Scan for the cell matching the given text and deliver its [x, y] coordinate at center. 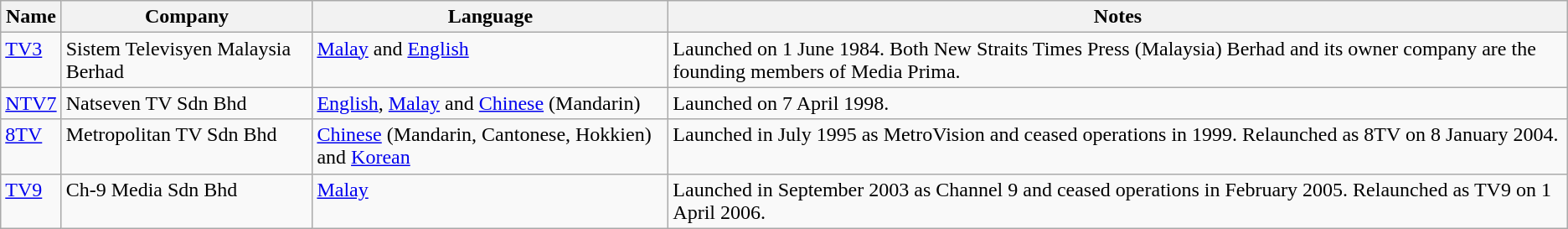
Launched in September 2003 as Channel 9 and ceased operations in February 2005. Relaunched as TV9 on 1 April 2006. [1117, 201]
Natseven TV Sdn Bhd [187, 103]
TV9 [31, 201]
Sistem Televisyen Malaysia Berhad [187, 60]
Company [187, 17]
Malay [491, 201]
Chinese (Mandarin, Cantonese, Hokkien) and Korean [491, 146]
Launched in July 1995 as MetroVision and ceased operations in 1999. Relaunched as 8TV on 8 January 2004. [1117, 146]
Launched on 7 April 1998. [1117, 103]
Malay and English [491, 60]
Metropolitan TV Sdn Bhd [187, 146]
8TV [31, 146]
English, Malay and Chinese (Mandarin) [491, 103]
Ch-9 Media Sdn Bhd [187, 201]
TV3 [31, 60]
Language [491, 17]
Notes [1117, 17]
NTV7 [31, 103]
Launched on 1 June 1984. Both New Straits Times Press (Malaysia) Berhad and its owner company are the founding members of Media Prima. [1117, 60]
Name [31, 17]
